Scan for the cell matching the given text and deliver its [x, y] coordinate at center. 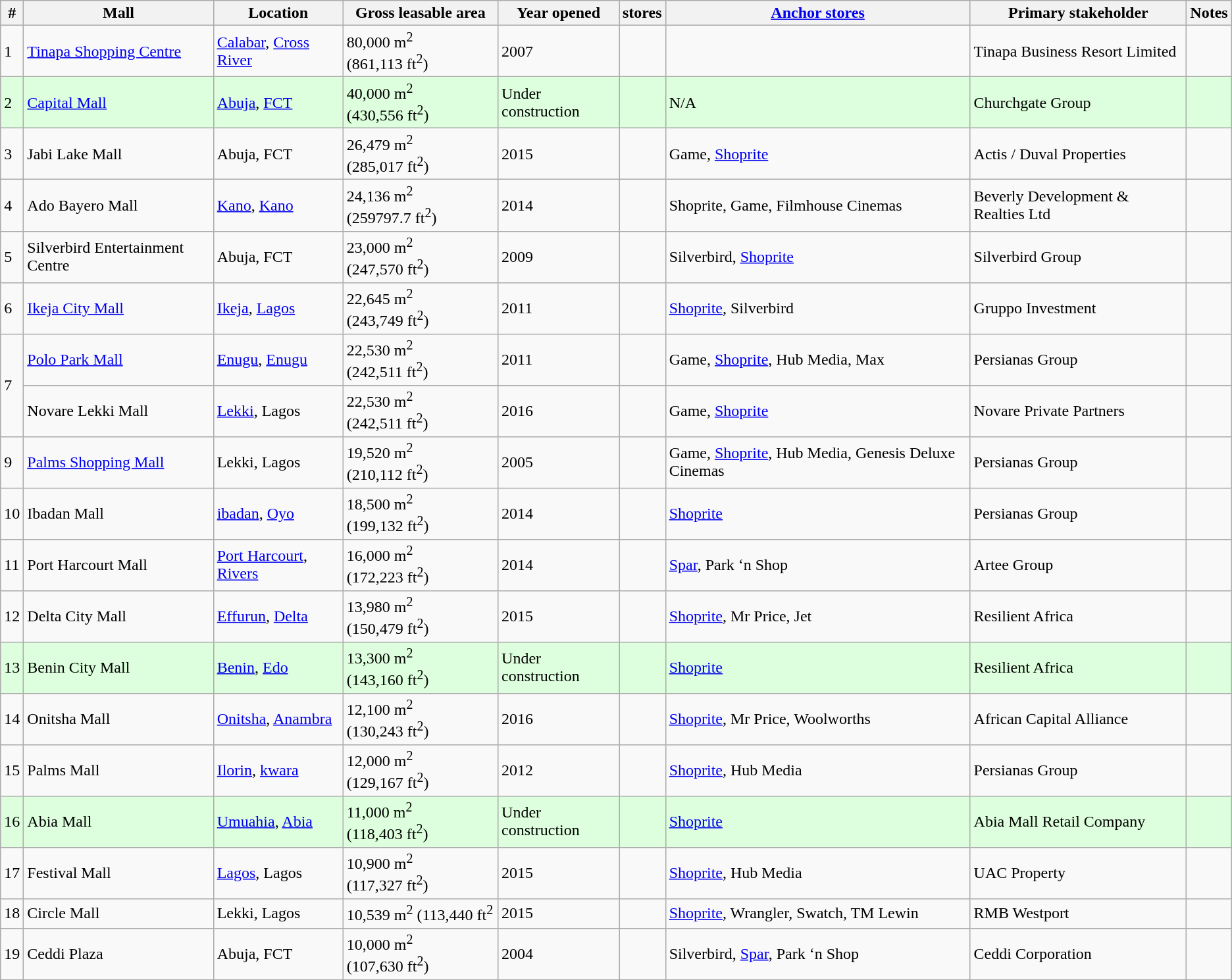
24,136 m2 (259797.7 ft2) [420, 205]
stores [642, 13]
Mall [118, 13]
2005 [559, 462]
Silverbird Group [1078, 257]
15 [12, 770]
ibadan, Oyo [278, 513]
Year opened [559, 13]
Abia Mall Retail Company [1078, 822]
Actis / Duval Properties [1078, 154]
16,000 m2 (172,223 ft2) [420, 565]
Palms Shopping Mall [118, 462]
2004 [559, 954]
Gross leasable area [420, 13]
Game, Shoprite, Hub Media, Max [817, 359]
Ikeja, Lagos [278, 308]
2012 [559, 770]
Anchor stores [817, 13]
Shoprite, Mr Price, Jet [817, 616]
22,645 m2 (243,749 ft2) [420, 308]
Ceddi Corporation [1078, 954]
Lagos, Lagos [278, 873]
14 [12, 719]
Churchgate Group [1078, 103]
RMB Westport [1078, 914]
18,500 m2 (199,132 ft2) [420, 513]
Ado Bayero Mall [118, 205]
Game, Shoprite, Hub Media, Genesis Deluxe Cinemas [817, 462]
N/A [817, 103]
4 [12, 205]
Enugu, Enugu [278, 359]
10 [12, 513]
Calabar, Cross River [278, 51]
Spar, Park ‘n Shop [817, 565]
Benin, Edo [278, 667]
1 [12, 51]
Effurun, Delta [278, 616]
2 [12, 103]
Abia Mall [118, 822]
Tinapa Business Resort Limited [1078, 51]
Umuahia, Abia [278, 822]
Location [278, 13]
26,479 m2 (285,017 ft2) [420, 154]
40,000 m2 (430,556 ft2) [420, 103]
Shoprite, Silverbird [817, 308]
19,520 m2 (210,112 ft2) [420, 462]
Kano, Kano [278, 205]
Beverly Development & Realties Ltd [1078, 205]
13,980 m2 (150,479 ft2) [420, 616]
Silverbird, Shoprite [817, 257]
9 [12, 462]
Onitsha Mall [118, 719]
12 [12, 616]
Artee Group [1078, 565]
16 [12, 822]
Silverbird, Spar, Park ‘n Shop [817, 954]
10,000 m2 (107,630 ft2) [420, 954]
2007 [559, 51]
Ceddi Plaza [118, 954]
2009 [559, 257]
Novare Lekki Mall [118, 411]
Ilorin, kwara [278, 770]
Gruppo Investment [1078, 308]
Silverbird Entertainment Centre [118, 257]
12,100 m2 (130,243 ft2) [420, 719]
Onitsha, Anambra [278, 719]
Capital Mall [118, 103]
# [12, 13]
Port Harcourt Mall [118, 565]
5 [12, 257]
Shoprite, Mr Price, Woolworths [817, 719]
Palms Mall [118, 770]
80,000 m2 (861,113 ft2) [420, 51]
10,539 m2 (113,440 ft2 [420, 914]
Circle Mall [118, 914]
Ibadan Mall [118, 513]
13,300 m2 (143,160 ft2) [420, 667]
18 [12, 914]
17 [12, 873]
Polo Park Mall [118, 359]
African Capital Alliance [1078, 719]
12,000 m2 (129,167 ft2) [420, 770]
11,000 m2 (118,403 ft2) [420, 822]
6 [12, 308]
13 [12, 667]
Benin City Mall [118, 667]
Shoprite, Game, Filmhouse Cinemas [817, 205]
Shoprite, Wrangler, Swatch, TM Lewin [817, 914]
Notes [1209, 13]
UAC Property [1078, 873]
Tinapa Shopping Centre [118, 51]
Ikeja City Mall [118, 308]
Delta City Mall [118, 616]
Jabi Lake Mall [118, 154]
11 [12, 565]
Festival Mall [118, 873]
3 [12, 154]
7 [12, 385]
23,000 m2 (247,570 ft2) [420, 257]
19 [12, 954]
Primary stakeholder [1078, 13]
Port Harcourt, Rivers [278, 565]
Novare Private Partners [1078, 411]
10,900 m2 (117,327 ft2) [420, 873]
